Determine the (x, y) coordinate at the center of the cell enclosing the given text.  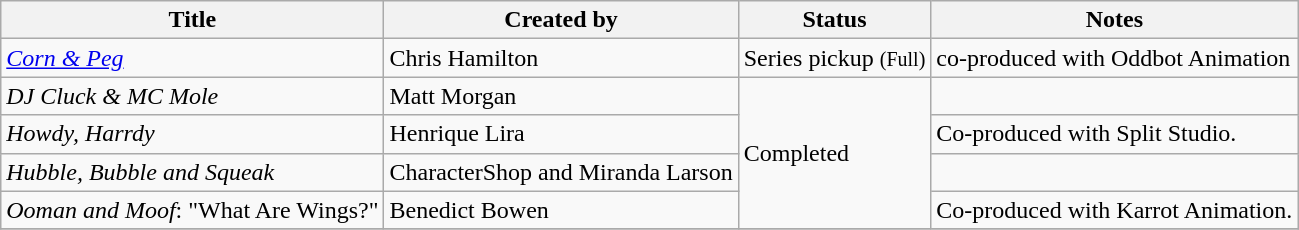
Benedict Bowen (561, 210)
Henrique Lira (561, 134)
Title (192, 20)
DJ Cluck & MC Mole (192, 96)
Hubble, Bubble and Squeak (192, 172)
CharacterShop and Miranda Larson (561, 172)
Series pickup (Full) (834, 58)
Created by (561, 20)
Chris Hamilton (561, 58)
Matt Morgan (561, 96)
Co-produced with Karrot Animation. (1114, 210)
Co-produced with Split Studio. (1114, 134)
Status (834, 20)
Notes (1114, 20)
co-produced with Oddbot Animation (1114, 58)
Ooman and Moof: "What Are Wings?" (192, 210)
Howdy, Harrdy (192, 134)
Completed (834, 153)
Corn & Peg (192, 58)
